Scan for the cell matching the given text and deliver its [X, Y] coordinate at center. 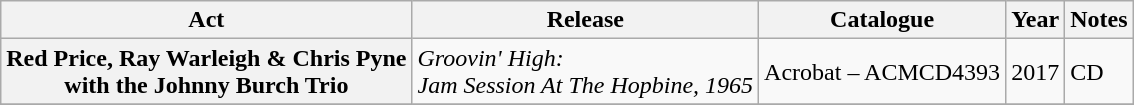
Groovin' High: Jam Session At The Hopbine, 1965 [586, 72]
Acrobat – ACMCD4393 [882, 72]
Year [1036, 20]
Catalogue [882, 20]
Act [206, 20]
2017 [1036, 72]
Release [586, 20]
Red Price, Ray Warleigh & Chris Pyne with the Johnny Burch Trio [206, 72]
Notes [1099, 20]
CD [1099, 72]
